Extract the (x, y) coordinate from the center of the cell holding the provided text.  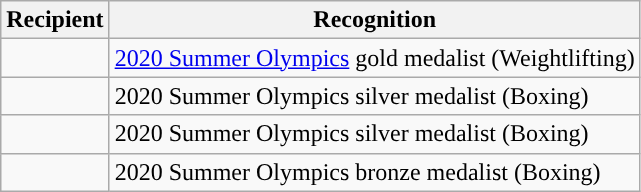
Recipient (55, 20)
Recognition (374, 20)
2020 Summer Olympics gold medalist (Weightlifting) (374, 58)
2020 Summer Olympics bronze medalist (Boxing) (374, 172)
